Output the (X, Y) coordinate of the center of the cell containing the given text.  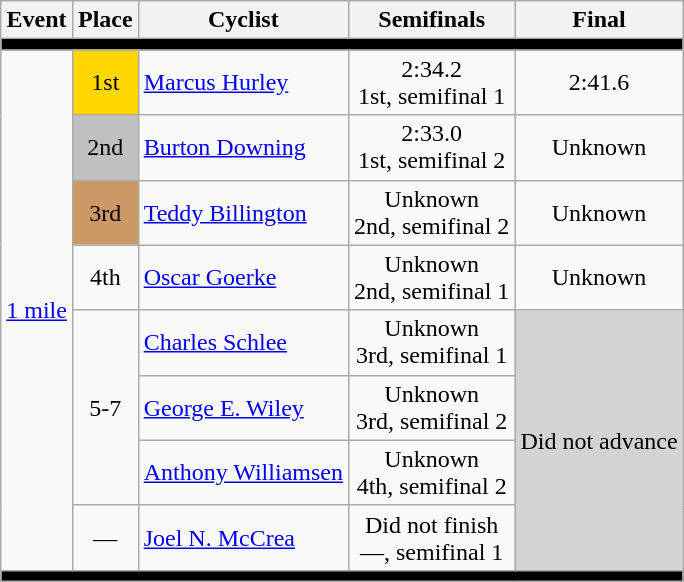
3rd (105, 212)
Burton Downing (243, 148)
Unknown 2nd, semifinal 2 (431, 212)
Unknown 3rd, semifinal 2 (431, 408)
Charles Schlee (243, 342)
Event (37, 20)
— (105, 538)
Anthony Williamsen (243, 472)
2:41.6 (599, 82)
1 mile (37, 310)
5-7 (105, 408)
Did not advance (599, 440)
2nd (105, 148)
Place (105, 20)
Unknown 3rd, semifinal 1 (431, 342)
Joel N. McCrea (243, 538)
Oscar Goerke (243, 278)
2:33.0 1st, semifinal 2 (431, 148)
Semifinals (431, 20)
Final (599, 20)
1st (105, 82)
Cyclist (243, 20)
2:34.2 1st, semifinal 1 (431, 82)
George E. Wiley (243, 408)
4th (105, 278)
Unknown 4th, semifinal 2 (431, 472)
Marcus Hurley (243, 82)
Teddy Billington (243, 212)
Unknown 2nd, semifinal 1 (431, 278)
Did not finish —, semifinal 1 (431, 538)
